Return [x, y] of the center of cell containing provided text 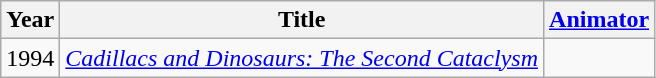
Year [30, 20]
Cadillacs and Dinosaurs: The Second Cataclysm [302, 58]
Animator [600, 20]
Title [302, 20]
1994 [30, 58]
